Identify which cell holds the provided text, then report its (X, Y) central coordinate. 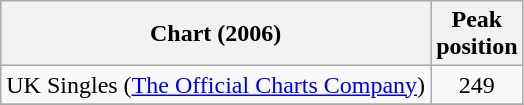
Chart (2006) (216, 34)
UK Singles (The Official Charts Company) (216, 85)
Peakposition (477, 34)
249 (477, 85)
